Detect which cell encompasses the target text, then output its (X, Y) center coordinate. 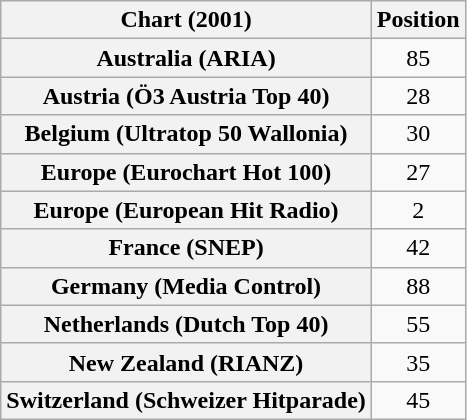
Chart (2001) (186, 20)
Europe (European Hit Radio) (186, 210)
28 (418, 96)
42 (418, 248)
New Zealand (RIANZ) (186, 362)
55 (418, 324)
Netherlands (Dutch Top 40) (186, 324)
Austria (Ö3 Austria Top 40) (186, 96)
30 (418, 134)
27 (418, 172)
35 (418, 362)
Europe (Eurochart Hot 100) (186, 172)
Switzerland (Schweizer Hitparade) (186, 400)
Position (418, 20)
Australia (ARIA) (186, 58)
Germany (Media Control) (186, 286)
France (SNEP) (186, 248)
88 (418, 286)
2 (418, 210)
Belgium (Ultratop 50 Wallonia) (186, 134)
85 (418, 58)
45 (418, 400)
